Locate the cell with the specified text and output its [x, y] center coordinate. 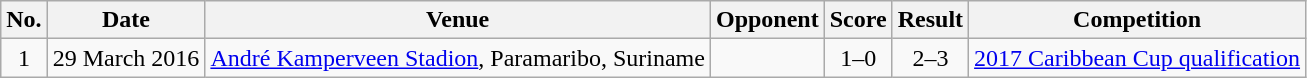
André Kamperveen Stadion, Paramaribo, Suriname [458, 58]
Date [126, 20]
Venue [458, 20]
2017 Caribbean Cup qualification [1138, 58]
Result [930, 20]
1 [24, 58]
Competition [1138, 20]
2–3 [930, 58]
Opponent [767, 20]
No. [24, 20]
29 March 2016 [126, 58]
1–0 [858, 58]
Score [858, 20]
